Search for the cell housing the specified text and yield its [X, Y] center coordinate. 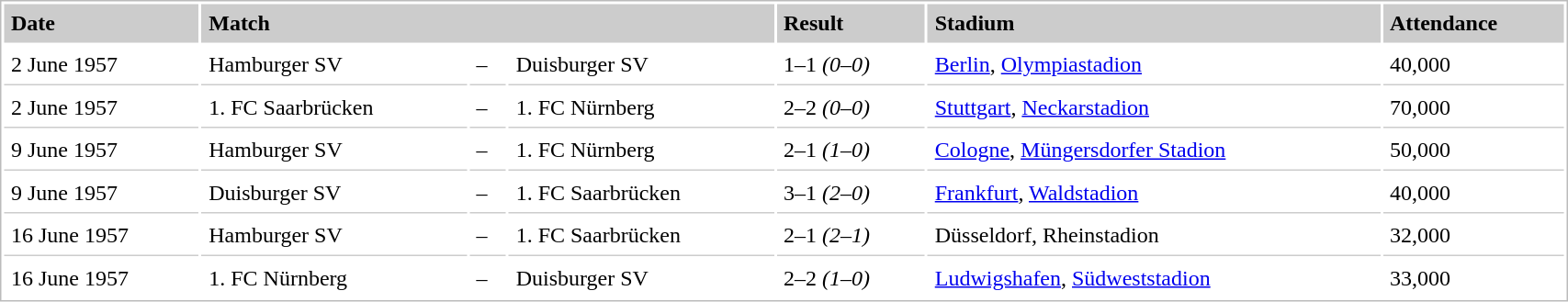
2–2 (0–0) [851, 108]
Stuttgart, Neckarstadion [1154, 108]
Ludwigshafen, Südweststadion [1154, 278]
70,000 [1472, 108]
50,000 [1472, 151]
Result [851, 23]
Date [101, 23]
Match [489, 23]
1–1 (0–0) [851, 66]
Attendance [1472, 23]
3–1 (2–0) [851, 194]
33,000 [1472, 278]
Berlin, Olympiastadion [1154, 66]
Frankfurt, Waldstadion [1154, 194]
Düsseldorf, Rheinstadion [1154, 237]
2–1 (1–0) [851, 151]
2–2 (1–0) [851, 278]
Cologne, Müngersdorfer Stadion [1154, 151]
2–1 (2–1) [851, 237]
Stadium [1154, 23]
32,000 [1472, 237]
